Provide the [X, Y] coordinate of the cell's center where the given text is located.  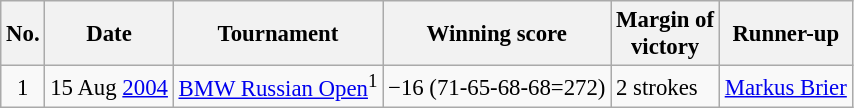
Markus Brier [786, 87]
BMW Russian Open1 [278, 87]
Margin ofvictory [666, 34]
Runner-up [786, 34]
−16 (71-65-68-68=272) [497, 87]
No. [23, 34]
Tournament [278, 34]
2 strokes [666, 87]
15 Aug 2004 [109, 87]
Winning score [497, 34]
1 [23, 87]
Date [109, 34]
